Identify which cell holds the provided text, then report its [X, Y] central coordinate. 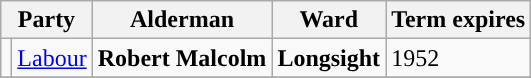
Labour [52, 58]
1952 [458, 58]
Term expires [458, 20]
Alderman [182, 20]
Longsight [329, 58]
Robert Malcolm [182, 58]
Ward [329, 20]
Party [46, 20]
